Search for the cell housing the specified text and yield its (x, y) center coordinate. 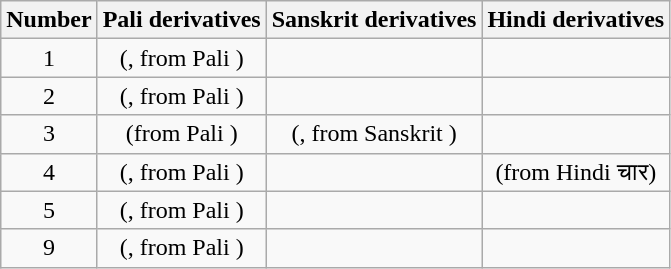
4 (49, 172)
Pali derivatives (182, 20)
Hindi derivatives (576, 20)
Number (49, 20)
(from Pali ) (182, 134)
3 (49, 134)
(, from Sanskrit ) (374, 134)
Sanskrit derivatives (374, 20)
5 (49, 210)
1 (49, 58)
9 (49, 248)
2 (49, 96)
(from Hindi चार) (576, 172)
